Scan for the cell matching the given text and deliver its [X, Y] coordinate at center. 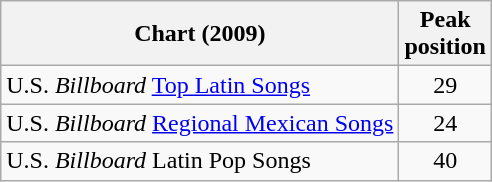
29 [445, 85]
Chart (2009) [200, 34]
24 [445, 123]
U.S. Billboard Regional Mexican Songs [200, 123]
40 [445, 161]
U.S. Billboard Top Latin Songs [200, 85]
U.S. Billboard Latin Pop Songs [200, 161]
Peakposition [445, 34]
